For the text-containing cell, return its midpoint in (X, Y) coordinate format. 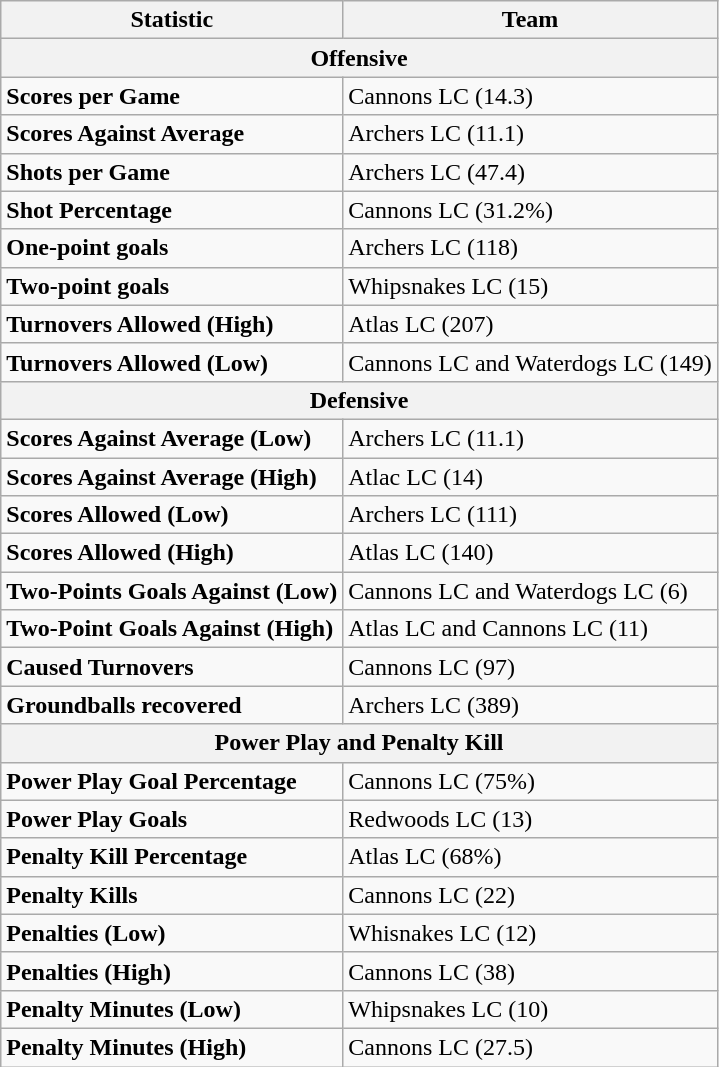
Cannons LC (97) (530, 667)
Redwoods LC (13) (530, 819)
Cannons LC (14.3) (530, 96)
Atlac LC (14) (530, 477)
Scores Against Average (Low) (172, 438)
Statistic (172, 20)
Cannons LC (22) (530, 895)
Groundballs recovered (172, 705)
Penalty Minutes (Low) (172, 1009)
Scores Allowed (High) (172, 553)
Penalty Kill Percentage (172, 857)
Whipsnakes LC (10) (530, 1009)
Scores Against Average (172, 134)
Team (530, 20)
Whipsnakes LC (15) (530, 286)
Atlas LC (68%) (530, 857)
Scores Allowed (Low) (172, 515)
Scores Against Average (High) (172, 477)
Two-Point Goals Against (High) (172, 629)
Caused Turnovers (172, 667)
Atlas LC and Cannons LC (11) (530, 629)
Cannons LC (31.2%) (530, 210)
Turnovers Allowed (Low) (172, 362)
Atlas LC (207) (530, 324)
Penalty Kills (172, 895)
Defensive (360, 400)
Shot Percentage (172, 210)
Power Play and Penalty Kill (360, 743)
Archers LC (118) (530, 248)
Penalties (Low) (172, 933)
Scores per Game (172, 96)
Cannons LC and Waterdogs LC (149) (530, 362)
Two-Points Goals Against (Low) (172, 591)
Whisnakes LC (12) (530, 933)
Penalties (High) (172, 971)
Archers LC (111) (530, 515)
Atlas LC (140) (530, 553)
Power Play Goal Percentage (172, 781)
Shots per Game (172, 172)
Cannons LC (27.5) (530, 1047)
Cannons LC (75%) (530, 781)
Cannons LC (38) (530, 971)
Offensive (360, 58)
Penalty Minutes (High) (172, 1047)
Turnovers Allowed (High) (172, 324)
Archers LC (47.4) (530, 172)
Archers LC (389) (530, 705)
Power Play Goals (172, 819)
Cannons LC and Waterdogs LC (6) (530, 591)
One-point goals (172, 248)
Two-point goals (172, 286)
